Identify which cell holds the provided text, then report its (x, y) central coordinate. 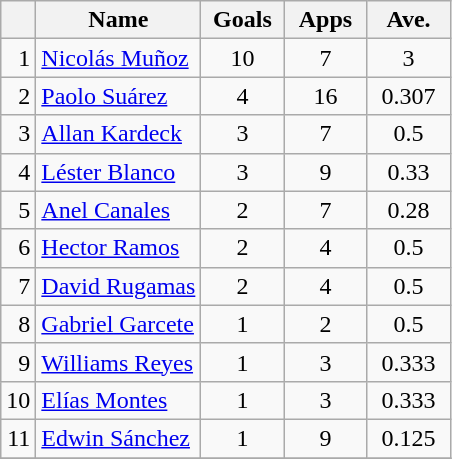
Goals (242, 20)
16 (326, 96)
Gabriel Garcete (118, 324)
Ave. (408, 20)
Allan Kardeck (118, 134)
0.28 (408, 210)
6 (18, 248)
Apps (326, 20)
Paolo Suárez (118, 96)
Nicolás Muñoz (118, 58)
David Rugamas (118, 286)
0.33 (408, 172)
Williams Reyes (118, 362)
Edwin Sánchez (118, 438)
11 (18, 438)
8 (18, 324)
Anel Canales (118, 210)
Hector Ramos (118, 248)
0.125 (408, 438)
Name (118, 20)
Elías Montes (118, 400)
5 (18, 210)
Léster Blanco (118, 172)
0.307 (408, 96)
